From the cell containing the given text, extract its center point as [X, Y] coordinate. 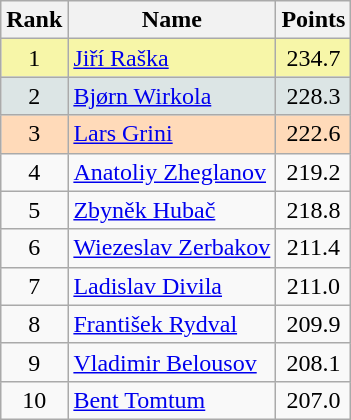
Zbyněk Hubač [172, 210]
10 [34, 400]
211.0 [314, 286]
Anatoliy Zheglanov [172, 172]
2 [34, 96]
222.6 [314, 134]
Wiezeslav Zerbakov [172, 248]
8 [34, 324]
Vladimir Belousov [172, 362]
4 [34, 172]
9 [34, 362]
218.8 [314, 210]
Rank [34, 20]
Bjørn Wirkola [172, 96]
Lars Grini [172, 134]
7 [34, 286]
207.0 [314, 400]
Name [172, 20]
3 [34, 134]
6 [34, 248]
5 [34, 210]
1 [34, 58]
František Rydval [172, 324]
Points [314, 20]
Jiří Raška [172, 58]
228.3 [314, 96]
211.4 [314, 248]
209.9 [314, 324]
208.1 [314, 362]
Ladislav Divila [172, 286]
Bent Tomtum [172, 400]
234.7 [314, 58]
219.2 [314, 172]
